From the cell containing the given text, extract its center point as [x, y] coordinate. 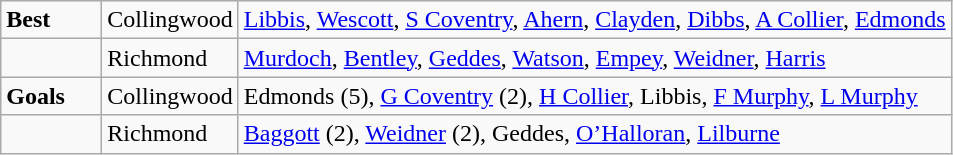
Edmonds (5), G Coventry (2), H Collier, Libbis, F Murphy, L Murphy [594, 96]
Baggott (2), Weidner (2), Geddes, O’Halloran, Lilburne [594, 134]
Best [52, 20]
Murdoch, Bentley, Geddes, Watson, Empey, Weidner, Harris [594, 58]
Libbis, Wescott, S Coventry, Ahern, Clayden, Dibbs, A Collier, Edmonds [594, 20]
Goals [52, 96]
